Locate the cell with the specified text and output its [X, Y] center coordinate. 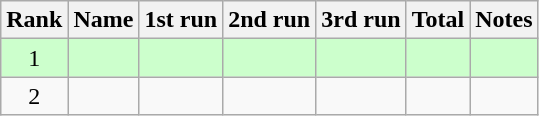
Rank [34, 20]
2 [34, 96]
3rd run [361, 20]
1st run [181, 20]
Name [104, 20]
2nd run [270, 20]
1 [34, 58]
Notes [504, 20]
Total [438, 20]
